Determine the [X, Y] coordinate at the center of the cell enclosing the given text.  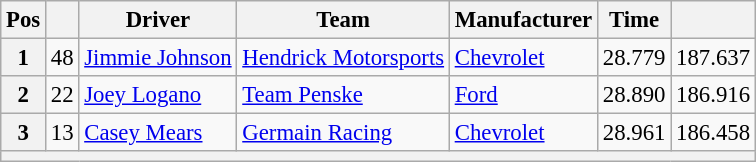
Jimmie Johnson [158, 58]
22 [62, 95]
Team Penske [343, 95]
Team [343, 20]
Joey Logano [158, 95]
13 [62, 133]
186.916 [714, 95]
1 [24, 58]
186.458 [714, 133]
Time [634, 20]
3 [24, 133]
Pos [24, 20]
Driver [158, 20]
28.779 [634, 58]
2 [24, 95]
Casey Mears [158, 133]
Hendrick Motorsports [343, 58]
28.890 [634, 95]
Ford [523, 95]
48 [62, 58]
Manufacturer [523, 20]
Germain Racing [343, 133]
28.961 [634, 133]
187.637 [714, 58]
